Return the [x, y] coordinate for the center point of the cell that contains the specified text.  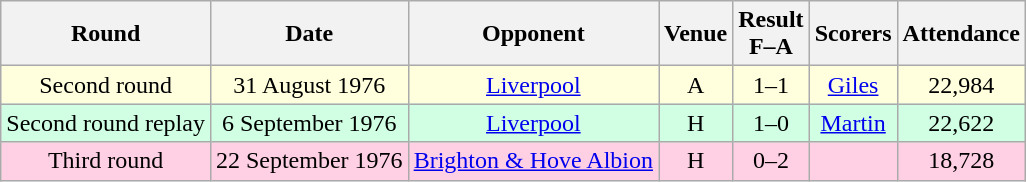
Date [309, 34]
0–2 [771, 161]
Attendance [961, 34]
22,622 [961, 123]
Second round [106, 85]
Giles [853, 85]
Second round replay [106, 123]
Brighton & Hove Albion [533, 161]
A [696, 85]
Third round [106, 161]
Round [106, 34]
1–1 [771, 85]
Scorers [853, 34]
31 August 1976 [309, 85]
ResultF–A [771, 34]
22,984 [961, 85]
22 September 1976 [309, 161]
6 September 1976 [309, 123]
1–0 [771, 123]
Opponent [533, 34]
18,728 [961, 161]
Venue [696, 34]
Martin [853, 123]
